Find where the given text appears and provide that cell's center as [x, y] coordinate. 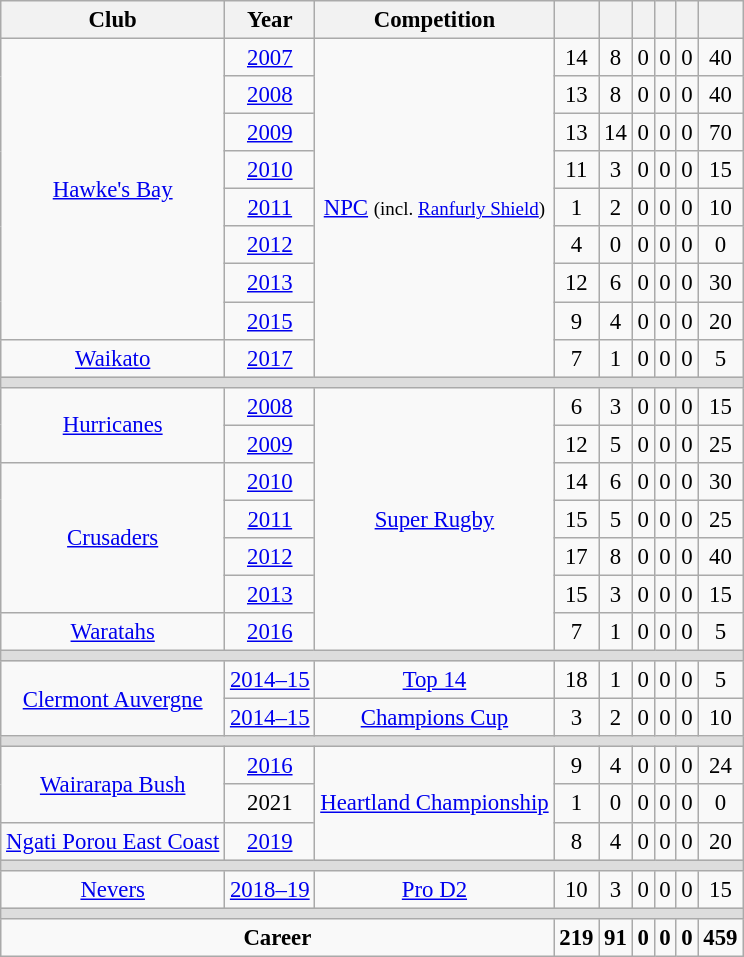
Clermont Auvergne [113, 698]
2007 [270, 58]
2017 [270, 358]
17 [576, 557]
24 [720, 766]
Wairarapa Bush [113, 784]
Super Rugby [434, 518]
70 [720, 133]
2019 [270, 841]
2018–19 [270, 889]
Career [278, 938]
Heartland Championship [434, 804]
Club [113, 20]
2021 [270, 804]
219 [576, 938]
Nevers [113, 889]
Pro D2 [434, 889]
Crusaders [113, 538]
Champions Cup [434, 718]
2015 [270, 321]
NPC (incl. Ranfurly Shield) [434, 208]
Year [270, 20]
18 [576, 680]
Hawke's Bay [113, 190]
Ngati Porou East Coast [113, 841]
459 [720, 938]
Waratahs [113, 632]
Top 14 [434, 680]
11 [576, 170]
91 [616, 938]
Hurricanes [113, 424]
Competition [434, 20]
Waikato [113, 358]
